Scan for the cell matching the given text and deliver its (x, y) coordinate at center. 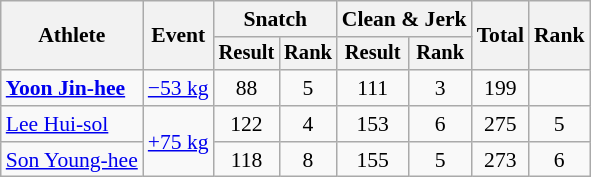
Yoon Jin-hee (72, 88)
4 (308, 124)
Snatch (276, 19)
88 (247, 88)
Event (178, 36)
3 (440, 88)
Athlete (72, 36)
Lee Hui-sol (72, 124)
275 (500, 124)
111 (373, 88)
Clean & Jerk (404, 19)
+75 kg (178, 142)
−53 kg (178, 88)
122 (247, 124)
Total (500, 36)
153 (373, 124)
6 (440, 124)
199 (500, 88)
